Extract the (X, Y) coordinate from the center of the cell holding the provided text.  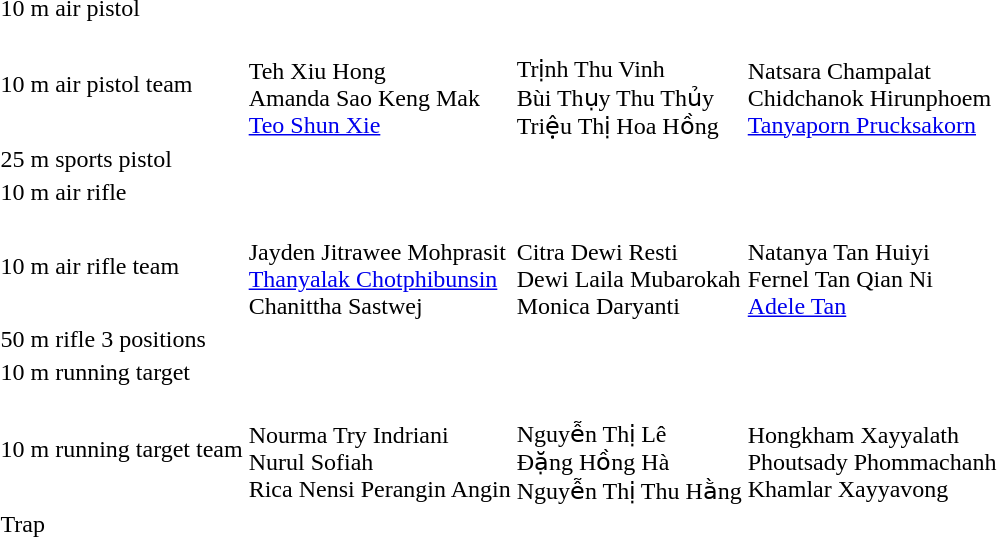
Trịnh Thu VinhBùi Thụy Thu ThủyTriệu Thị Hoa Hồng (629, 84)
Teh Xiu HongAmanda Sao Keng MakTeo Shun Xie (380, 84)
Citra Dewi RestiDewi Laila MubarokahMonica Daryanti (629, 266)
Nourma Try IndrianiNurul SofiahRica Nensi Perangin Angin (380, 448)
Jayden Jitrawee MohprasitThanyalak ChotphibunsinChanittha Sastwej (380, 266)
Nguyễn Thị LêĐặng Hồng HàNguyễn Thị Thu Hằng (629, 448)
